Locate the cell with the specified text and output its (x, y) center coordinate. 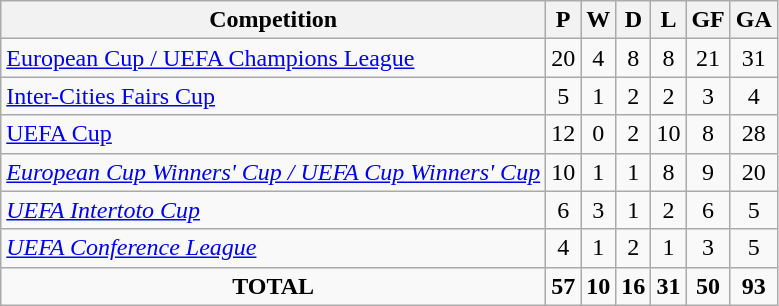
50 (708, 286)
UEFA Intertoto Cup (274, 210)
GA (754, 20)
D (634, 20)
Inter-Cities Fairs Cup (274, 96)
16 (634, 286)
European Cup / UEFA Champions League (274, 58)
28 (754, 134)
L (668, 20)
9 (708, 172)
0 (598, 134)
European Cup Winners' Cup / UEFA Cup Winners' Cup (274, 172)
93 (754, 286)
12 (564, 134)
GF (708, 20)
57 (564, 286)
TOTAL (274, 286)
W (598, 20)
P (564, 20)
Competition (274, 20)
UEFA Conference League (274, 248)
21 (708, 58)
UEFA Cup (274, 134)
